Output the (x, y) coordinate of the center of the cell containing the given text.  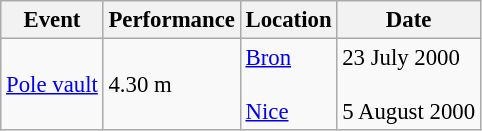
Date (409, 20)
Performance (172, 20)
Event (52, 20)
Bron Nice (288, 85)
23 July 20005 August 2000 (409, 85)
Location (288, 20)
4.30 m (172, 85)
Pole vault (52, 85)
